Capture the cell that displays the provided text and extract its [x, y] central coordinate. 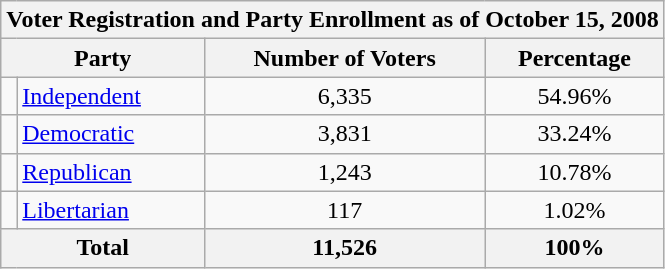
Total [103, 248]
Percentage [575, 58]
3,831 [345, 134]
100% [575, 248]
11,526 [345, 248]
10.78% [575, 172]
Independent [111, 96]
Number of Voters [345, 58]
Libertarian [111, 210]
33.24% [575, 134]
1,243 [345, 172]
Republican [111, 172]
Party [103, 58]
117 [345, 210]
Democratic [111, 134]
6,335 [345, 96]
Voter Registration and Party Enrollment as of October 15, 2008 [332, 20]
1.02% [575, 210]
54.96% [575, 96]
